Output the (x, y) coordinate of the center of the cell containing the given text.  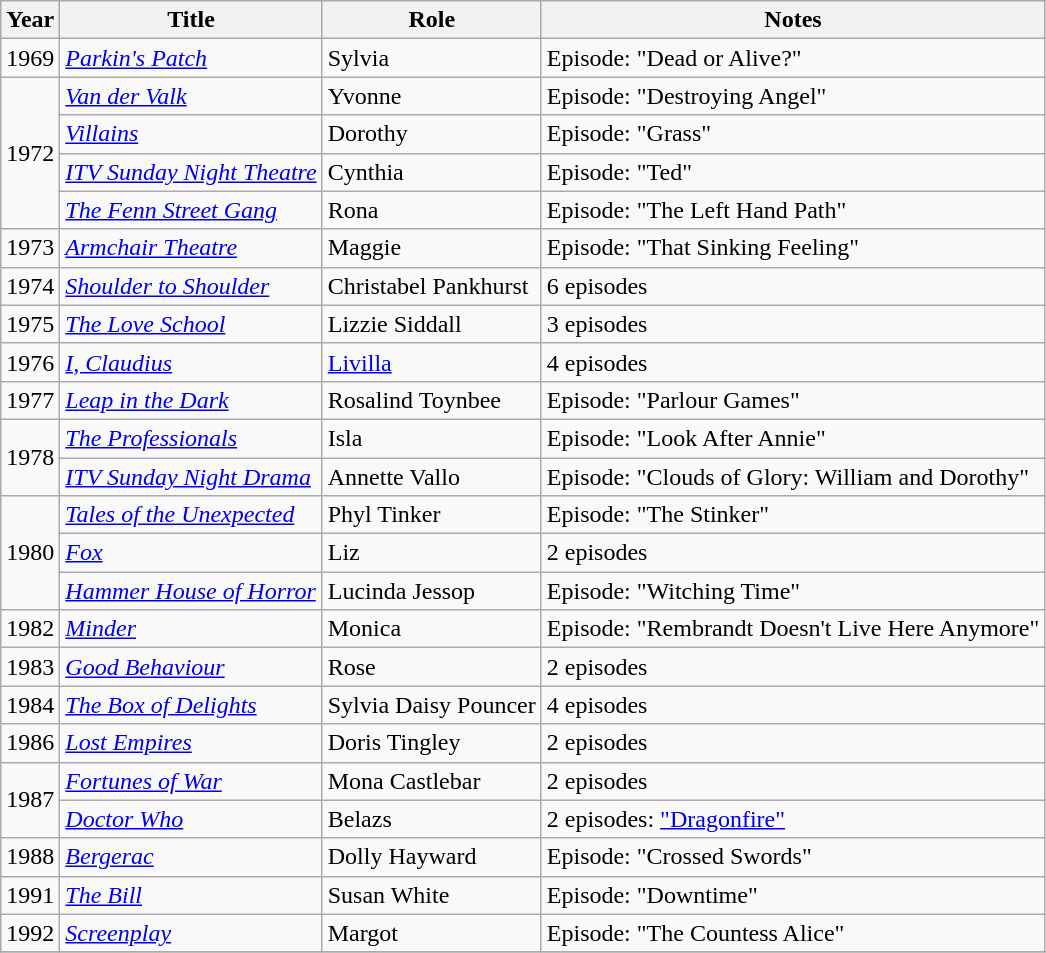
Lost Empires (191, 743)
Parkin's Patch (191, 58)
Episode: "The Countess Alice" (793, 933)
Episode: "Ted" (793, 172)
Minder (191, 629)
Screenplay (191, 933)
1975 (30, 324)
ITV Sunday Night Theatre (191, 172)
The Fenn Street Gang (191, 210)
Belazs (432, 819)
Episode: "Downtime" (793, 895)
Doris Tingley (432, 743)
Episode: "Witching Time" (793, 591)
Margot (432, 933)
Rona (432, 210)
Villains (191, 134)
Episode: "Look After Annie" (793, 438)
ITV Sunday Night Drama (191, 477)
Annette Vallo (432, 477)
Year (30, 20)
1988 (30, 857)
Bergerac (191, 857)
The Box of Delights (191, 705)
The Professionals (191, 438)
Cynthia (432, 172)
Hammer House of Horror (191, 591)
Episode: "Parlour Games" (793, 400)
1977 (30, 400)
Susan White (432, 895)
3 episodes (793, 324)
1992 (30, 933)
Episode: "Clouds of Glory: William and Dorothy" (793, 477)
Episode: "Rembrandt Doesn't Live Here Anymore" (793, 629)
1982 (30, 629)
Yvonne (432, 96)
Sylvia Daisy Pouncer (432, 705)
1976 (30, 362)
Mona Castlebar (432, 781)
Livilla (432, 362)
Dorothy (432, 134)
Doctor Who (191, 819)
1986 (30, 743)
Armchair Theatre (191, 248)
Isla (432, 438)
1980 (30, 553)
Good Behaviour (191, 667)
Episode: "Destroying Angel" (793, 96)
Lucinda Jessop (432, 591)
Liz (432, 553)
1984 (30, 705)
1974 (30, 286)
Episode: "The Left Hand Path" (793, 210)
1969 (30, 58)
Episode: "Dead or Alive?" (793, 58)
Notes (793, 20)
Episode: "That Sinking Feeling" (793, 248)
6 episodes (793, 286)
Rose (432, 667)
Episode: "The Stinker" (793, 515)
1973 (30, 248)
Sylvia (432, 58)
Fortunes of War (191, 781)
Shoulder to Shoulder (191, 286)
Tales of the Unexpected (191, 515)
Role (432, 20)
Van der Valk (191, 96)
Episode: "Crossed Swords" (793, 857)
Title (191, 20)
Christabel Pankhurst (432, 286)
1987 (30, 800)
Rosalind Toynbee (432, 400)
I, Claudius (191, 362)
Dolly Hayward (432, 857)
1972 (30, 153)
1978 (30, 457)
Phyl Tinker (432, 515)
The Love School (191, 324)
Fox (191, 553)
Lizzie Siddall (432, 324)
1983 (30, 667)
Episode: "Grass" (793, 134)
The Bill (191, 895)
1991 (30, 895)
2 episodes: "Dragonfire" (793, 819)
Maggie (432, 248)
Leap in the Dark (191, 400)
Monica (432, 629)
